Return (X, Y) of the center of cell containing provided text 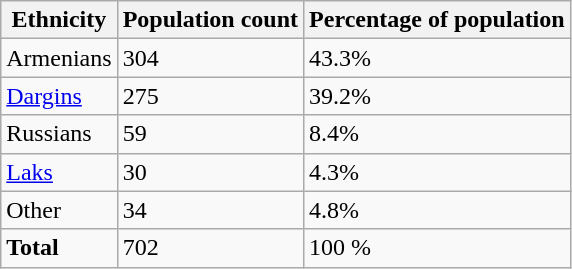
Laks (59, 172)
39.2% (438, 96)
8.4% (438, 134)
Population count (210, 20)
4.8% (438, 210)
Armenians (59, 58)
Ethnicity (59, 20)
34 (210, 210)
59 (210, 134)
Percentage of population (438, 20)
30 (210, 172)
4.3% (438, 172)
43.3% (438, 58)
100 % (438, 248)
Total (59, 248)
Dargins (59, 96)
702 (210, 248)
275 (210, 96)
304 (210, 58)
Other (59, 210)
Russians (59, 134)
